Scan for the cell matching the given text and deliver its [X, Y] coordinate at center. 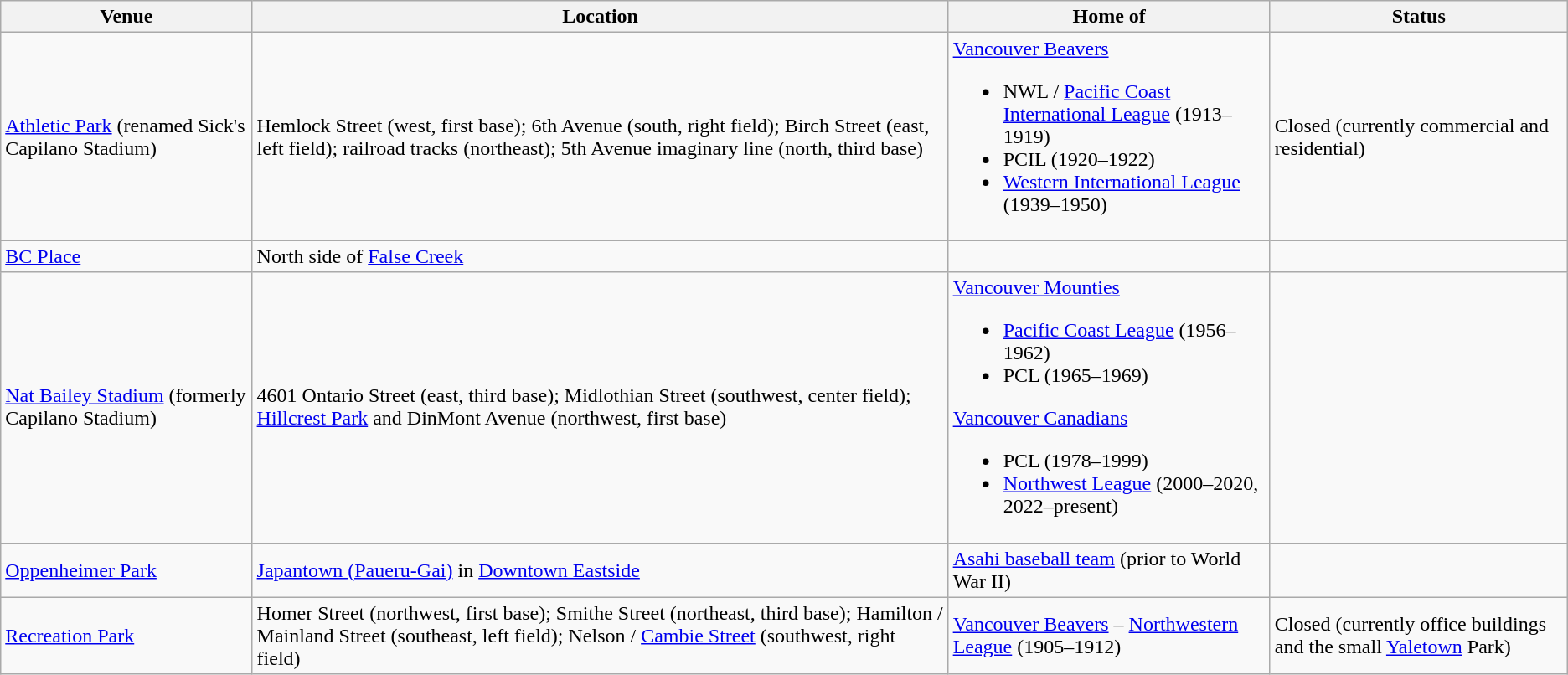
Recreation Park [126, 636]
Asahi baseball team (prior to World War II) [1109, 569]
Vancouver BeaversNWL / Pacific Coast International League (1913–1919)PCIL (1920–1922)Western International League (1939–1950) [1109, 137]
Nat Bailey Stadium (formerly Capilano Stadium) [126, 407]
Athletic Park (renamed Sick's Capilano Stadium) [126, 137]
Home of [1109, 17]
Vancouver MountiesPacific Coast League (1956–1962)PCL (1965–1969)Vancouver CanadiansPCL (1978–1999)Northwest League (2000–2020, 2022–present) [1109, 407]
Closed (currently commercial and residential) [1419, 137]
Oppenheimer Park [126, 569]
Closed (currently office buildings and the small Yaletown Park) [1419, 636]
North side of False Creek [600, 256]
BC Place [126, 256]
4601 Ontario Street (east, third base); Midlothian Street (southwest, center field); Hillcrest Park and DinMont Avenue (northwest, first base) [600, 407]
Venue [126, 17]
Status [1419, 17]
Location [600, 17]
Japantown (Paueru-Gai) in Downtown Eastside [600, 569]
Vancouver Beavers – Northwestern League (1905–1912) [1109, 636]
